Scan for the cell matching the given text and deliver its [X, Y] coordinate at center. 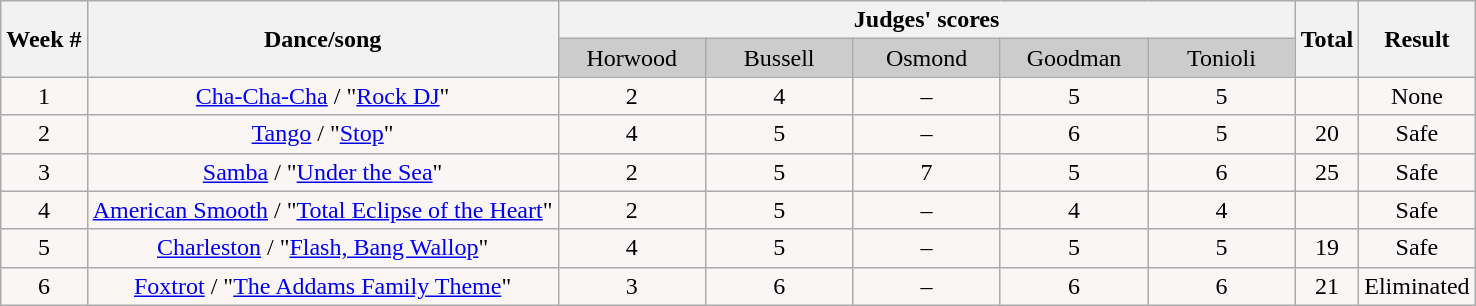
1 [44, 96]
None [1417, 96]
Samba / "Under the Sea" [322, 172]
Total [1327, 39]
Bussell [778, 58]
Goodman [1074, 58]
Judges' scores [926, 20]
21 [1327, 286]
19 [1327, 248]
American Smooth / "Total Eclipse of the Heart" [322, 210]
Tango / "Stop" [322, 134]
Foxtrot / "The Addams Family Theme" [322, 286]
Tonioli [1222, 58]
7 [926, 172]
Osmond [926, 58]
Cha-Cha-Cha / "Rock DJ" [322, 96]
Charleston / "Flash, Bang Wallop" [322, 248]
20 [1327, 134]
Week # [44, 39]
25 [1327, 172]
Result [1417, 39]
Eliminated [1417, 286]
Dance/song [322, 39]
Horwood [632, 58]
